Search for the cell housing the specified text and yield its (X, Y) center coordinate. 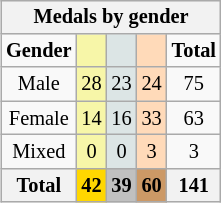
28 (91, 84)
Gender (38, 51)
24 (152, 84)
Mixed (38, 152)
141 (194, 185)
33 (152, 118)
16 (122, 118)
42 (91, 185)
14 (91, 118)
Male (38, 84)
Female (38, 118)
75 (194, 84)
60 (152, 185)
39 (122, 185)
63 (194, 118)
23 (122, 84)
Medals by gender (111, 17)
